From the cell containing the given text, extract its center point as (x, y) coordinate. 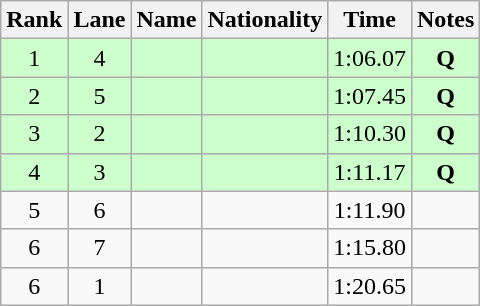
1:10.30 (370, 134)
1:07.45 (370, 96)
1:06.07 (370, 58)
Name (166, 20)
1:15.80 (370, 248)
1:20.65 (370, 286)
Rank (34, 20)
7 (100, 248)
Time (370, 20)
1:11.90 (370, 210)
1:11.17 (370, 172)
Notes (445, 20)
Nationality (265, 20)
Lane (100, 20)
